Determine the [X, Y] coordinate at the center of the cell enclosing the given text.  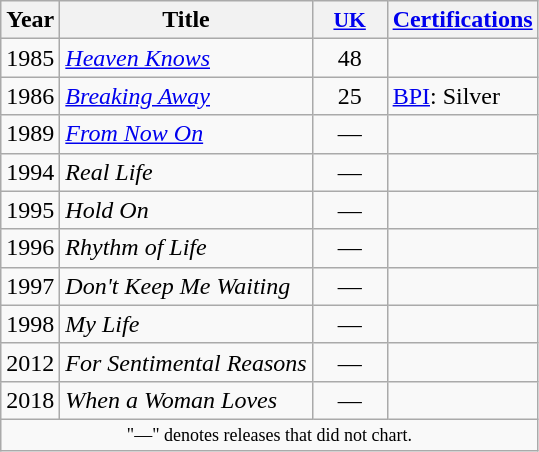
48 [350, 58]
Title [186, 20]
My Life [186, 324]
2012 [30, 362]
Hold On [186, 210]
Breaking Away [186, 96]
1997 [30, 286]
1994 [30, 172]
"—" denotes releases that did not chart. [270, 434]
From Now On [186, 134]
1985 [30, 58]
1996 [30, 248]
For Sentimental Reasons [186, 362]
1986 [30, 96]
BPI: Silver [462, 96]
1998 [30, 324]
1989 [30, 134]
1995 [30, 210]
Certifications [462, 20]
Don't Keep Me Waiting [186, 286]
2018 [30, 400]
Heaven Knows [186, 58]
Year [30, 20]
Real Life [186, 172]
UK [350, 20]
Rhythm of Life [186, 248]
When a Woman Loves [186, 400]
25 [350, 96]
